Provide the (x, y) coordinate of the cell's center where the given text is located.  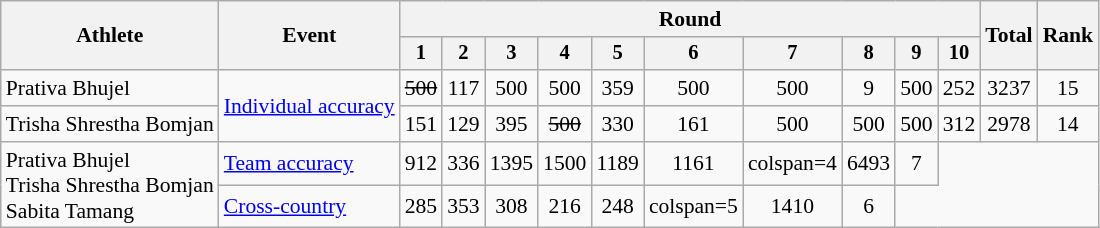
330 (617, 124)
117 (464, 88)
Trisha Shrestha Bomjan (110, 124)
395 (512, 124)
1500 (564, 164)
1161 (694, 164)
Cross-country (310, 206)
Rank (1068, 36)
285 (422, 206)
Team accuracy (310, 164)
353 (464, 206)
Individual accuracy (310, 106)
1410 (792, 206)
151 (422, 124)
8 (868, 54)
252 (960, 88)
129 (464, 124)
6493 (868, 164)
4 (564, 54)
Athlete (110, 36)
336 (464, 164)
2978 (1008, 124)
1395 (512, 164)
161 (694, 124)
14 (1068, 124)
Event (310, 36)
colspan=5 (694, 206)
912 (422, 164)
colspan=4 (792, 164)
248 (617, 206)
2 (464, 54)
Prativa Bhujel (110, 88)
10 (960, 54)
Round (690, 19)
312 (960, 124)
359 (617, 88)
15 (1068, 88)
308 (512, 206)
1189 (617, 164)
Total (1008, 36)
1 (422, 54)
216 (564, 206)
3237 (1008, 88)
3 (512, 54)
5 (617, 54)
